Determine the (x, y) coordinate at the center of the cell enclosing the given text.  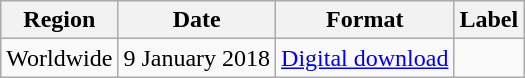
Worldwide (60, 58)
Region (60, 20)
Date (197, 20)
Digital download (365, 58)
9 January 2018 (197, 58)
Label (489, 20)
Format (365, 20)
